For the text-containing cell, return its midpoint in (x, y) coordinate format. 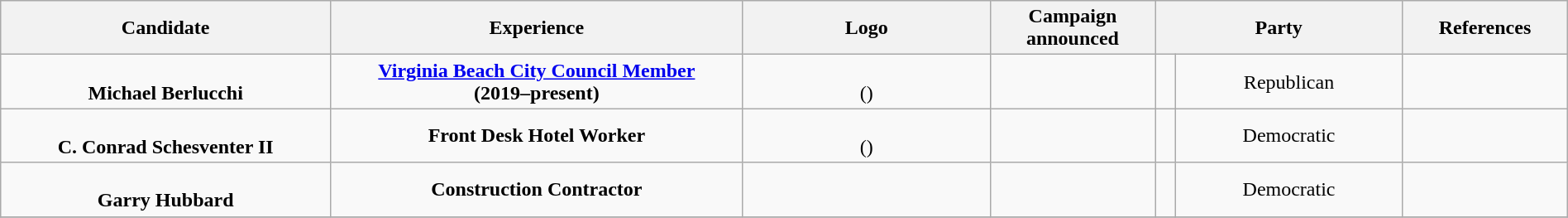
Candidate (165, 28)
Virginia Beach City Council Member(2019–present) (538, 81)
Front Desk Hotel Worker (538, 136)
References (1485, 28)
Republican (1288, 81)
C. Conrad Schesventer II (165, 136)
Party (1279, 28)
Logo (867, 28)
Garry Hubbard (165, 189)
Experience (538, 28)
Campaign announced (1072, 28)
Michael Berlucchi (165, 81)
Construction Contractor (538, 189)
